Identify which cell holds the provided text, then report its [X, Y] central coordinate. 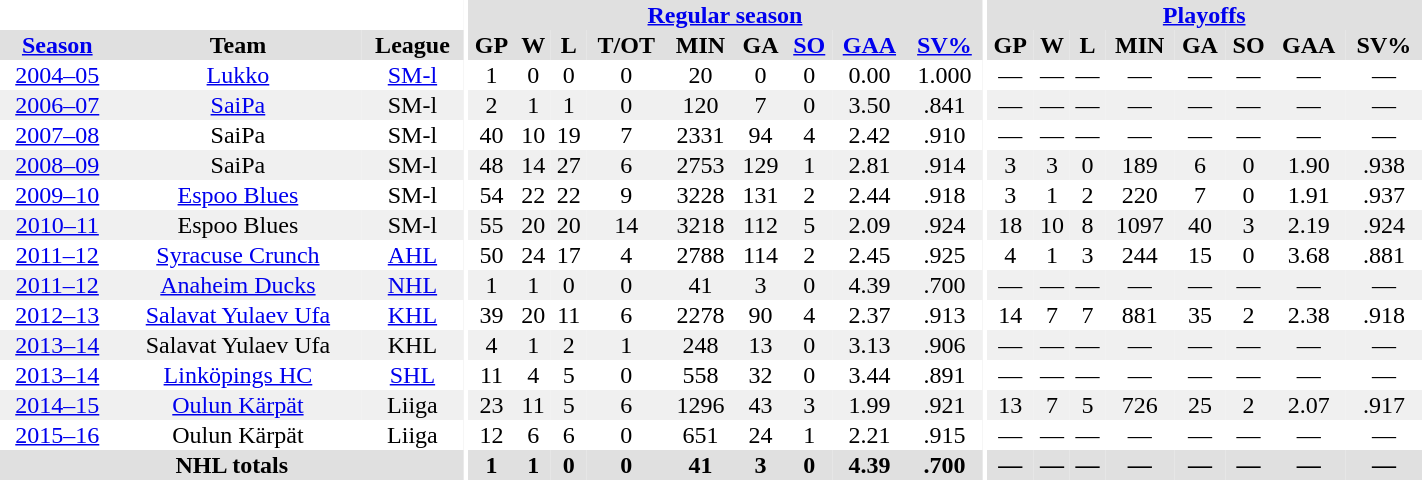
3.68 [1309, 255]
.906 [944, 345]
8 [1088, 225]
2.42 [869, 135]
2007–08 [58, 135]
Lukko [238, 75]
25 [1200, 405]
Team [238, 45]
3228 [700, 195]
.915 [944, 435]
1.99 [869, 405]
23 [492, 405]
.938 [1384, 165]
9 [626, 195]
2.38 [1309, 315]
.917 [1384, 405]
32 [760, 375]
NHL totals [232, 465]
17 [569, 255]
AHL [412, 255]
220 [1140, 195]
2.37 [869, 315]
.891 [944, 375]
50 [492, 255]
.910 [944, 135]
1.90 [1309, 165]
2753 [700, 165]
2.44 [869, 195]
2.19 [1309, 225]
881 [1140, 315]
35 [1200, 315]
.921 [944, 405]
2004–05 [58, 75]
.841 [944, 105]
651 [700, 435]
114 [760, 255]
39 [492, 315]
112 [760, 225]
.925 [944, 255]
558 [700, 375]
55 [492, 225]
Regular season [726, 15]
3.13 [869, 345]
1296 [700, 405]
Season [58, 45]
2015–16 [58, 435]
12 [492, 435]
SHL [412, 375]
1.000 [944, 75]
3.44 [869, 375]
48 [492, 165]
.913 [944, 315]
2008–09 [58, 165]
2006–07 [58, 105]
Anaheim Ducks [238, 285]
2788 [700, 255]
131 [760, 195]
League [412, 45]
2009–10 [58, 195]
NHL [412, 285]
Playoffs [1204, 15]
1097 [1140, 225]
Linköpings HC [238, 375]
2.21 [869, 435]
2010–11 [58, 225]
T/OT [626, 45]
27 [569, 165]
189 [1140, 165]
94 [760, 135]
.881 [1384, 255]
726 [1140, 405]
2.45 [869, 255]
2.09 [869, 225]
120 [700, 105]
Syracuse Crunch [238, 255]
54 [492, 195]
2014–15 [58, 405]
15 [1200, 255]
3.50 [869, 105]
.914 [944, 165]
0.00 [869, 75]
248 [700, 345]
2278 [700, 315]
2012–13 [58, 315]
19 [569, 135]
244 [1140, 255]
2.81 [869, 165]
.937 [1384, 195]
2331 [700, 135]
2.07 [1309, 405]
129 [760, 165]
18 [1010, 225]
43 [760, 405]
3218 [700, 225]
90 [760, 315]
1.91 [1309, 195]
